Extract the [X, Y] coordinate from the center of the cell holding the provided text.  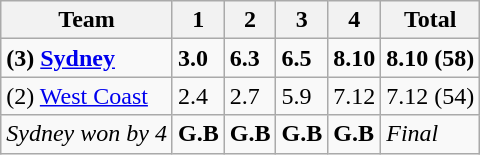
5.9 [302, 96]
6.3 [250, 58]
1 [198, 20]
(2) West Coast [87, 96]
6.5 [302, 58]
Final [430, 134]
4 [354, 20]
2 [250, 20]
8.10 (58) [430, 58]
7.12 [354, 96]
Total [430, 20]
8.10 [354, 58]
Sydney won by 4 [87, 134]
Team [87, 20]
2.4 [198, 96]
3.0 [198, 58]
(3) Sydney [87, 58]
2.7 [250, 96]
3 [302, 20]
7.12 (54) [430, 96]
